Search for the cell housing the specified text and yield its (X, Y) center coordinate. 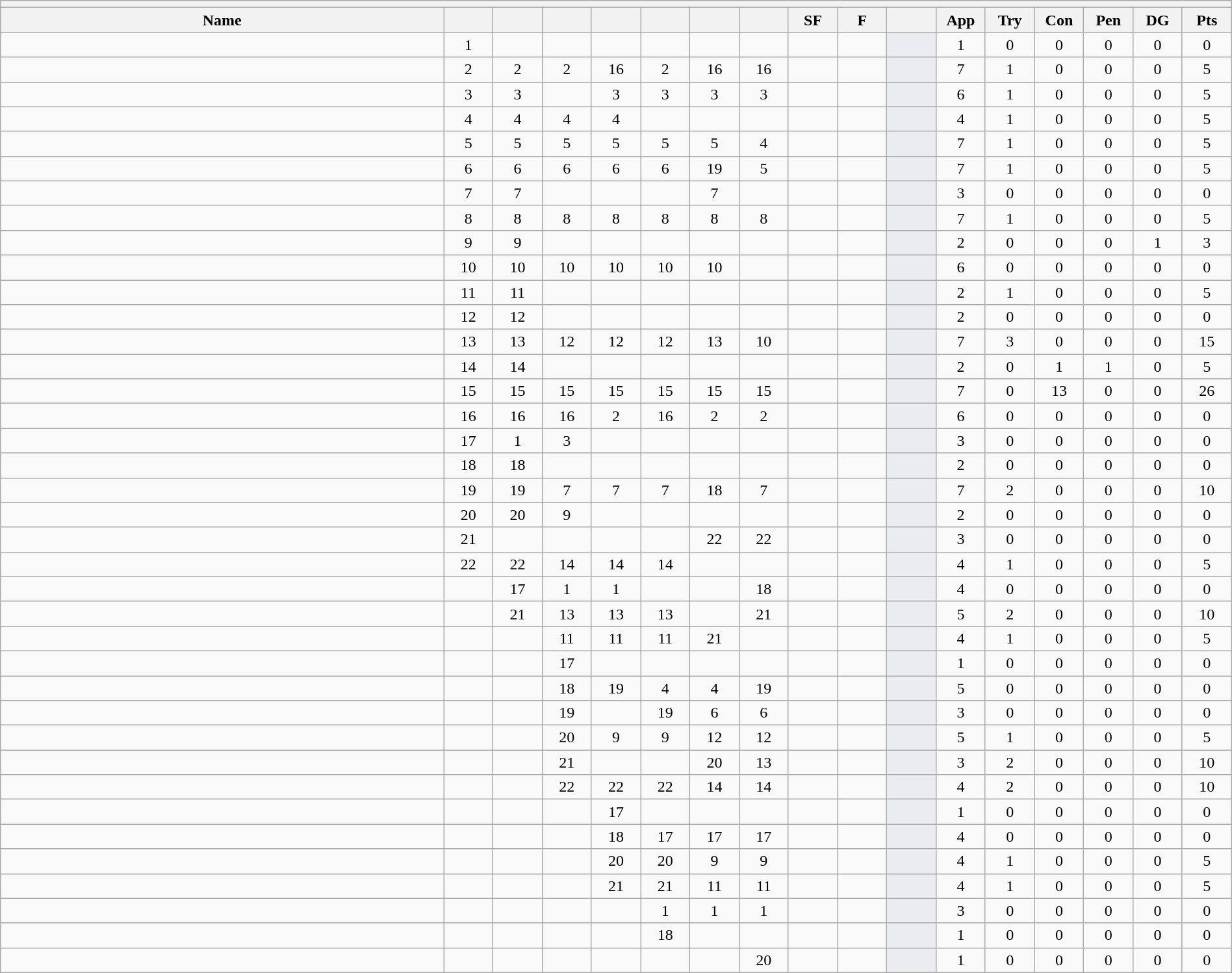
26 (1207, 391)
DG (1158, 20)
Pts (1207, 20)
Try (1010, 20)
Pen (1109, 20)
SF (813, 20)
Name (222, 20)
App (961, 20)
F (862, 20)
Con (1059, 20)
